Provide the (x, y) coordinate of the cell's center where the given text is located.  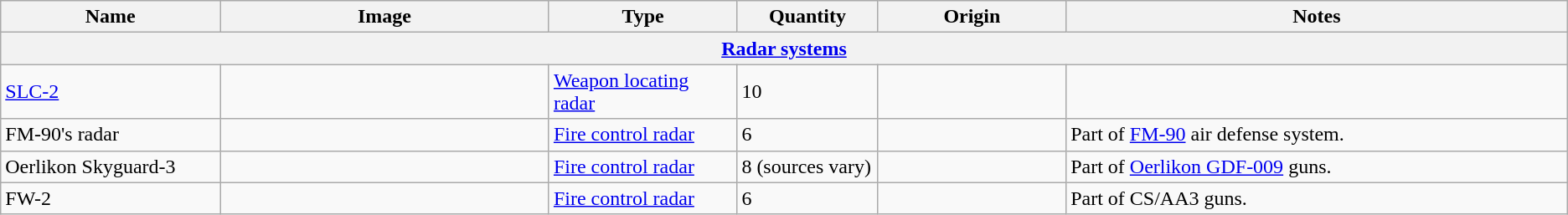
8 (sources vary) (807, 166)
Oerlikon Skyguard-3 (111, 166)
Part of Oerlikon GDF-009 guns. (1317, 166)
Weapon locating radar (642, 92)
Quantity (807, 17)
FW-2 (111, 198)
SLC-2 (111, 92)
Radar systems (784, 49)
FM-90's radar (111, 135)
10 (807, 92)
Notes (1317, 17)
Origin (972, 17)
Name (111, 17)
Part of FM-90 air defense system. (1317, 135)
Part of CS/AA3 guns. (1317, 198)
Type (642, 17)
Image (385, 17)
